Scan for the cell matching the given text and deliver its (X, Y) coordinate at center. 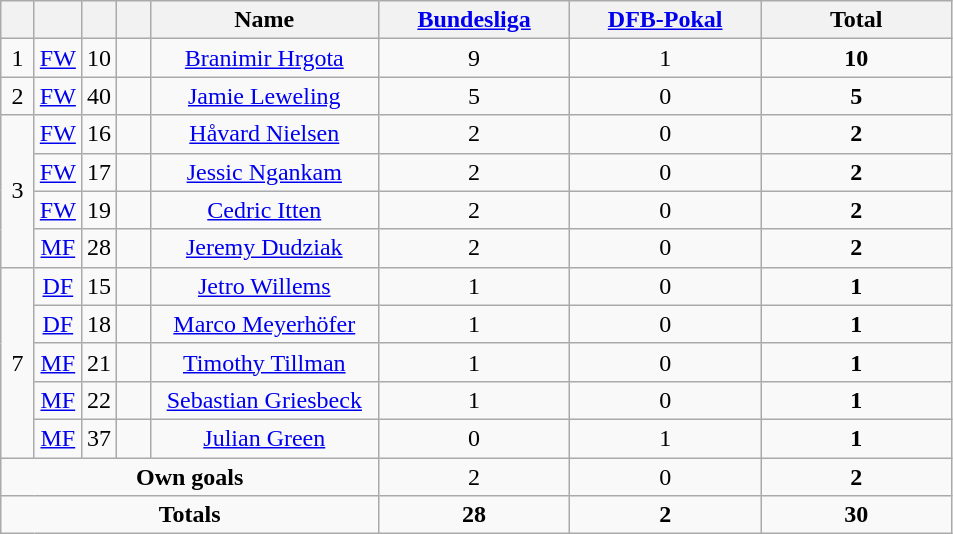
18 (98, 324)
Branimir Hrgota (264, 58)
15 (98, 286)
Jessic Ngankam (264, 172)
Jeremy Dudziak (264, 248)
37 (98, 438)
Total (856, 20)
Name (264, 20)
16 (98, 134)
30 (856, 515)
17 (98, 172)
Timothy Tillman (264, 362)
Own goals (190, 477)
Totals (190, 515)
3 (18, 191)
19 (98, 210)
Sebastian Griesbeck (264, 400)
Cedric Itten (264, 210)
Jetro Willems (264, 286)
Julian Green (264, 438)
9 (474, 58)
40 (98, 96)
7 (18, 362)
Jamie Leweling (264, 96)
DFB-Pokal (666, 20)
Marco Meyerhöfer (264, 324)
22 (98, 400)
21 (98, 362)
Håvard Nielsen (264, 134)
Bundesliga (474, 20)
